Pinpoint the cell where the given text exists, returning its [x, y] midpoint coordinate. 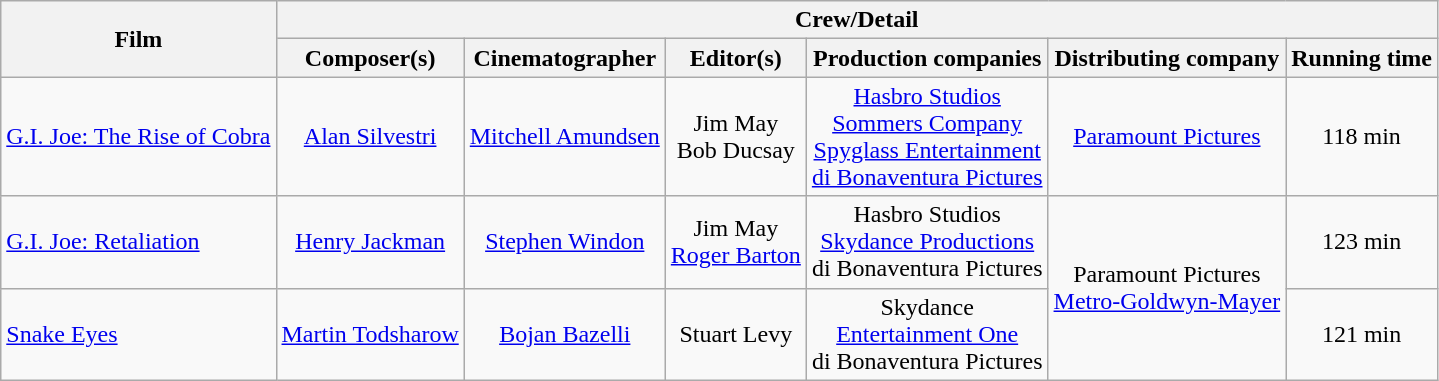
Film [138, 39]
Composer(s) [370, 58]
Martin Todsharow [370, 334]
Jim MayBob Ducsay [736, 136]
Alan Silvestri [370, 136]
Running time [1362, 58]
Editor(s) [736, 58]
Stuart Levy [736, 334]
Production companies [927, 58]
Stephen Windon [564, 242]
Crew/Detail [856, 20]
Paramount Pictures [1167, 136]
Mitchell Amundsen [564, 136]
Distributing company [1167, 58]
G.I. Joe: Retaliation [138, 242]
123 min [1362, 242]
Cinematographer [564, 58]
Hasbro StudiosSkydance Productionsdi Bonaventura Pictures [927, 242]
Hasbro StudiosSommers CompanySpyglass Entertainmentdi Bonaventura Pictures [927, 136]
118 min [1362, 136]
Paramount PicturesMetro-Goldwyn-Mayer [1167, 288]
Snake Eyes [138, 334]
Bojan Bazelli [564, 334]
Henry Jackman [370, 242]
G.I. Joe: The Rise of Cobra [138, 136]
Jim MayRoger Barton [736, 242]
SkydanceEntertainment Onedi Bonaventura Pictures [927, 334]
121 min [1362, 334]
